Determine the (x, y) coordinate at the center of the cell enclosing the given text.  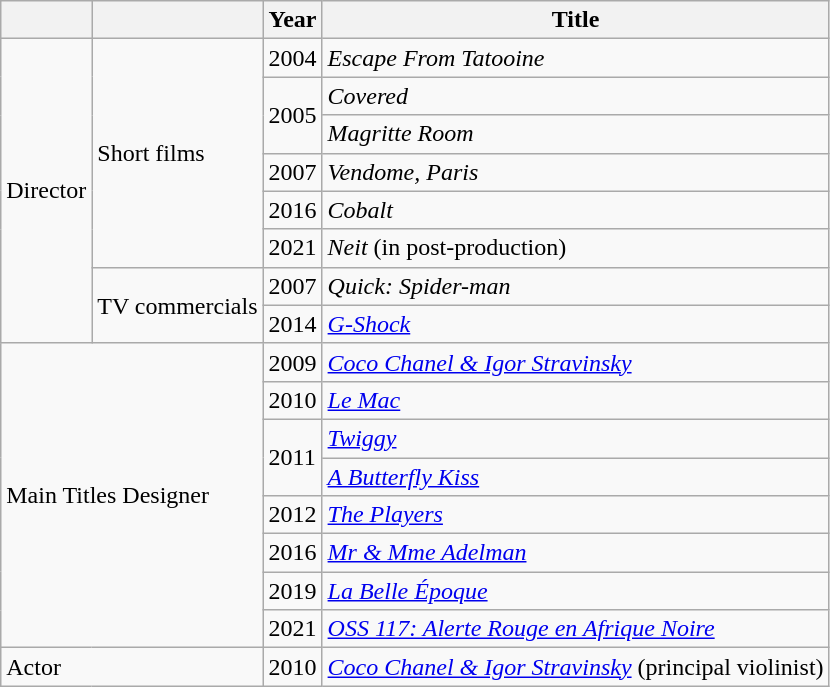
Year (292, 20)
The Players (576, 515)
Vendome, Paris (576, 172)
2014 (292, 324)
Quick: Spider-man (576, 286)
Director (46, 191)
Escape From Tatooine (576, 58)
Short films (178, 153)
Le Mac (576, 400)
Title (576, 20)
Cobalt (576, 210)
Coco Chanel & Igor Stravinsky (principal violinist) (576, 667)
2012 (292, 515)
2005 (292, 115)
2004 (292, 58)
La Belle Époque (576, 591)
Neit (in post-production) (576, 248)
Covered (576, 96)
TV commercials (178, 305)
2011 (292, 457)
Twiggy (576, 438)
Magritte Room (576, 134)
Mr & Mme Adelman (576, 553)
Coco Chanel & Igor Stravinsky (576, 362)
Main Titles Designer (132, 495)
A Butterfly Kiss (576, 477)
2009 (292, 362)
Actor (132, 667)
OSS 117: Alerte Rouge en Afrique Noire (576, 629)
G-Shock (576, 324)
2019 (292, 591)
